Detect which cell encompasses the target text, then output its (x, y) center coordinate. 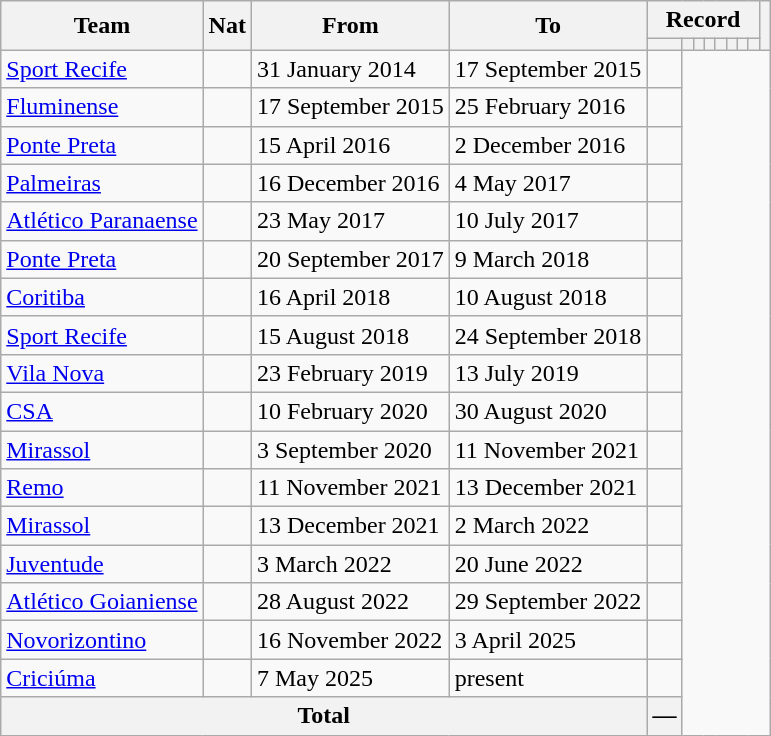
3 March 2022 (350, 564)
Total (324, 716)
31 January 2014 (350, 69)
10 August 2018 (548, 297)
2 December 2016 (548, 145)
16 April 2018 (350, 297)
Novorizontino (102, 640)
3 September 2020 (350, 449)
28 August 2022 (350, 602)
4 May 2017 (548, 183)
30 August 2020 (548, 411)
10 July 2017 (548, 221)
7 May 2025 (350, 678)
From (350, 26)
present (548, 678)
Criciúma (102, 678)
15 April 2016 (350, 145)
16 December 2016 (350, 183)
13 July 2019 (548, 373)
Vila Nova (102, 373)
24 September 2018 (548, 335)
Nat (227, 26)
Coritiba (102, 297)
9 March 2018 (548, 259)
Juventude (102, 564)
20 June 2022 (548, 564)
Palmeiras (102, 183)
To (548, 26)
16 November 2022 (350, 640)
Atlético Goianiense (102, 602)
25 February 2016 (548, 107)
Remo (102, 488)
CSA (102, 411)
29 September 2022 (548, 602)
Team (102, 26)
15 August 2018 (350, 335)
Fluminense (102, 107)
10 February 2020 (350, 411)
20 September 2017 (350, 259)
3 April 2025 (548, 640)
23 May 2017 (350, 221)
2 March 2022 (548, 526)
23 February 2019 (350, 373)
Atlético Paranaense (102, 221)
— (664, 716)
Record (703, 20)
